Return [X, Y] of the center of cell containing provided text 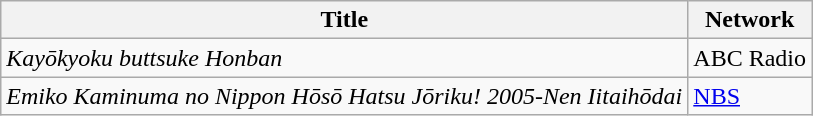
Emiko Kaminuma no Nippon Hōsō Hatsu Jōriku! 2005-Nen Iitaihōdai [344, 96]
NBS [750, 96]
ABC Radio [750, 58]
Network [750, 20]
Title [344, 20]
Kayōkyoku buttsuke Honban [344, 58]
